Provide the [X, Y] coordinate of the cell's center where the given text is located.  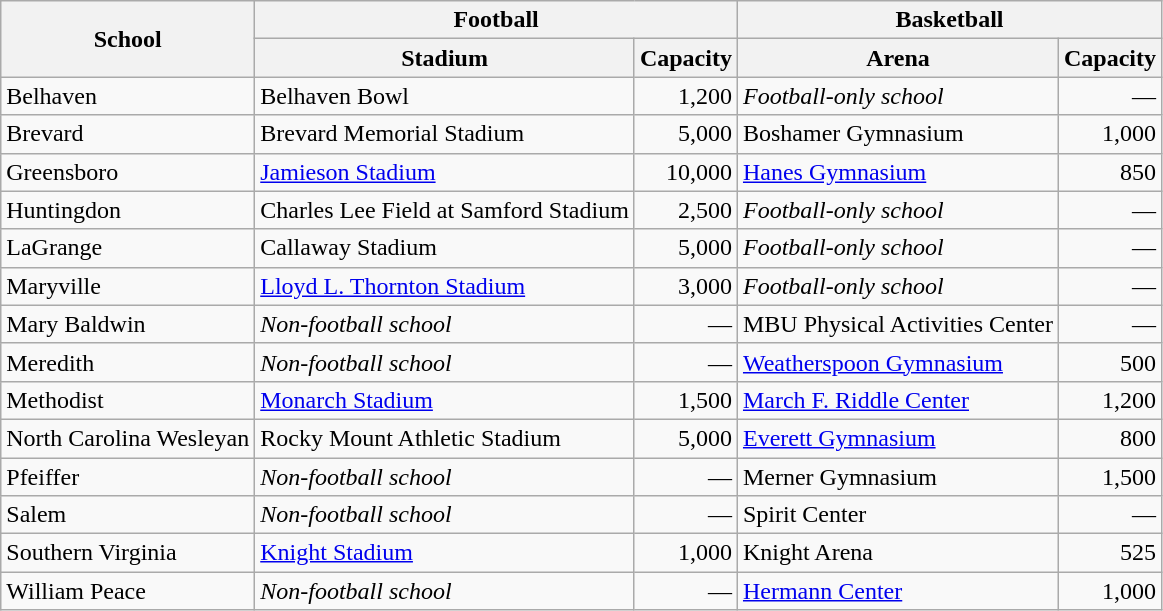
Callaway Stadium [445, 248]
LaGrange [128, 248]
Lloyd L. Thornton Stadium [445, 286]
Brevard Memorial Stadium [445, 134]
2,500 [686, 210]
Monarch Stadium [445, 400]
School [128, 39]
Pfeiffer [128, 477]
Methodist [128, 400]
Basketball [949, 20]
Maryville [128, 286]
MBU Physical Activities Center [898, 324]
Everett Gymnasium [898, 438]
Spirit Center [898, 515]
Arena [898, 58]
525 [1110, 553]
Salem [128, 515]
10,000 [686, 172]
Southern Virginia [128, 553]
Charles Lee Field at Samford Stadium [445, 210]
850 [1110, 172]
Huntingdon [128, 210]
Mary Baldwin [128, 324]
Boshamer Gymnasium [898, 134]
William Peace [128, 591]
Knight Arena [898, 553]
800 [1110, 438]
Merner Gymnasium [898, 477]
March F. Riddle Center [898, 400]
Jamieson Stadium [445, 172]
Weatherspoon Gymnasium [898, 362]
500 [1110, 362]
Hanes Gymnasium [898, 172]
Rocky Mount Athletic Stadium [445, 438]
Stadium [445, 58]
Knight Stadium [445, 553]
Hermann Center [898, 591]
3,000 [686, 286]
Brevard [128, 134]
Meredith [128, 362]
Belhaven [128, 96]
Football [496, 20]
North Carolina Wesleyan [128, 438]
Greensboro [128, 172]
Belhaven Bowl [445, 96]
